Scan for the cell matching the given text and deliver its [x, y] coordinate at center. 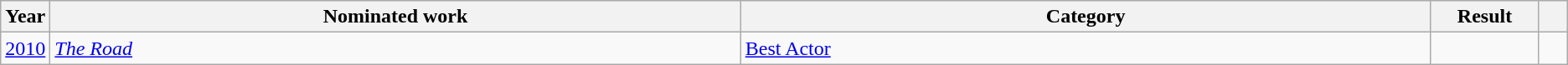
Year [25, 17]
Best Actor [1086, 48]
Nominated work [395, 17]
Result [1484, 17]
Category [1086, 17]
The Road [395, 48]
2010 [25, 48]
